Determine the (x, y) coordinate at the center of the cell enclosing the given text.  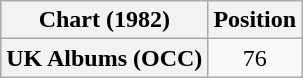
Chart (1982) (104, 20)
UK Albums (OCC) (104, 58)
Position (255, 20)
76 (255, 58)
